Return [x, y] of the center of cell containing provided text 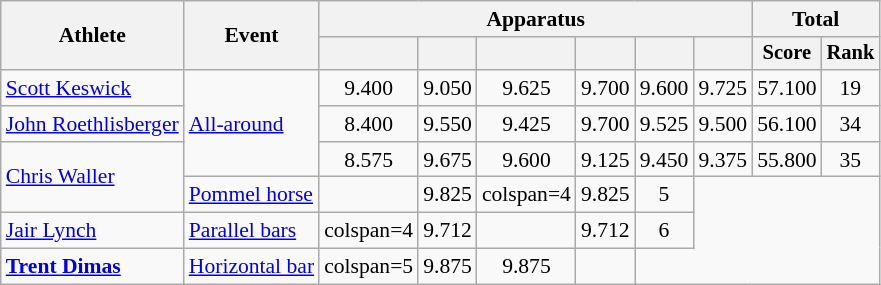
9.125 [606, 160]
6 [664, 231]
9.725 [722, 88]
Event [252, 36]
Rank [851, 54]
Scott Keswick [92, 88]
9.625 [526, 88]
colspan=5 [368, 267]
Pommel horse [252, 195]
All-around [252, 124]
9.400 [368, 88]
Total [816, 19]
8.400 [368, 124]
Athlete [92, 36]
8.575 [368, 160]
Parallel bars [252, 231]
9.450 [664, 160]
56.100 [786, 124]
9.550 [448, 124]
John Roethlisberger [92, 124]
9.375 [722, 160]
9.050 [448, 88]
Jair Lynch [92, 231]
Horizontal bar [252, 267]
55.800 [786, 160]
35 [851, 160]
Trent Dimas [92, 267]
9.525 [664, 124]
5 [664, 195]
Score [786, 54]
19 [851, 88]
9.425 [526, 124]
34 [851, 124]
Chris Waller [92, 178]
9.675 [448, 160]
Apparatus [536, 19]
9.500 [722, 124]
57.100 [786, 88]
